Return [X, Y] of the center of cell containing provided text 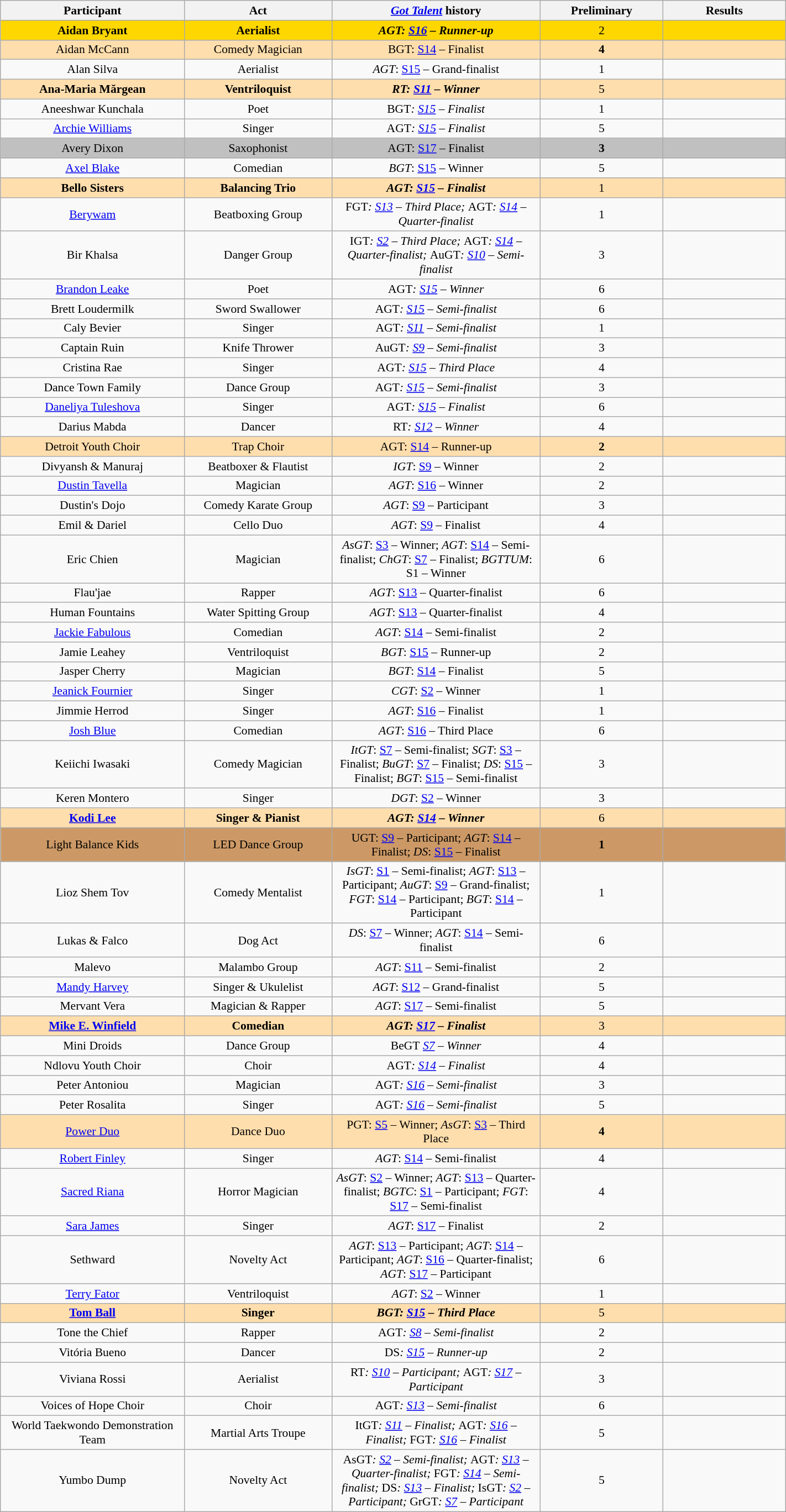
Viviana Rossi [93, 1379]
AGT: S13 – Semi-finalist [436, 1406]
Mike E. Winfield [93, 1026]
UGT: S9 – Participant; AGT: S14 – Finalist; DS: S15 – Finalist [436, 844]
Mervant Vera [93, 1006]
ItGT: S7 – Semi-finalist; SGT: S3 – Finalist; BuGT: S7 – Finalist; DS: S15 – Finalist; BGT: S15 – Semi-finalist [436, 765]
Ana-Maria Mărgean [93, 90]
AsGT: S2 – Semi-finalist; AGT: S13 – Quarter-finalist; FGT: S14 – Semi-finalist; DS: S13 – Finalist; IsGT: S2 – Participant; GrGT: S7 – Participant [436, 1481]
AGT: S14 – Finalist [436, 1065]
Human Fountains [93, 613]
Sacred Riana [93, 1193]
Kodi Lee [93, 818]
Beatboxing Group [258, 214]
AGT: S16 – Runner-up [436, 30]
Flau'jae [93, 593]
Jasper Cherry [93, 671]
Detroit Youth Choir [93, 447]
Malambo Group [258, 967]
Cello Duo [258, 526]
Got Talent history [436, 11]
Bir Khalsa [93, 255]
Act [258, 11]
Keiichi Iwasaki [93, 765]
AGT: S16 – Winner [436, 486]
Emil & Dariel [93, 526]
FGT: S13 – Third Place; AGT: S14 – Quarter-finalist [436, 214]
Peter Antoniou [93, 1085]
Eric Chien [93, 559]
RT: S12 – Winner [436, 427]
Sara James [93, 1226]
AGT: S14 – Winner [436, 818]
AGT: S9 – Finalist [436, 526]
Cristina Rae [93, 368]
AGT: S9 – Participant [436, 506]
Singer & Ukulelist [258, 987]
Aidan McCann [93, 50]
Keren Montero [93, 799]
Captain Ruin [93, 348]
Water Spitting Group [258, 613]
Josh Blue [93, 731]
Alan Silva [93, 70]
Saxophonist [258, 149]
Comedy Mentalist [258, 893]
AGT: S8 – Semi-finalist [436, 1333]
Dance Town Family [93, 387]
Lioz Shem Tov [93, 893]
Darius Mabda [93, 427]
Malevo [93, 967]
IGT: S9 – Winner [436, 466]
LED Dance Group [258, 844]
Light Balance Kids [93, 844]
AGT: S16 – Third Place [436, 731]
Tone the Chief [93, 1333]
Tom Ball [93, 1313]
IsGT: S1 – Semi-finalist; AGT: S13 – Participant; AuGT: S9 – Grand-finalist; FGT: S14 – Participant; BGT: S14 – Participant [436, 893]
Martial Arts Troupe [258, 1432]
DS: S15 – Runner-up [436, 1353]
Mini Droids [93, 1046]
Danger Group [258, 255]
Dustin Tavella [93, 486]
AGT: S2 – Winner [436, 1294]
Jamie Leahey [93, 652]
Power Duo [93, 1132]
Vitória Bueno [93, 1353]
Berywam [93, 214]
Aidan Bryant [93, 30]
Voices of Hope Choir [93, 1406]
Balancing Trio [258, 188]
Bello Sisters [93, 188]
DS: S7 – Winner; AGT: S14 – Semi-finalist [436, 941]
RT: S11 – Winner [436, 90]
Sword Swallower [258, 309]
CGT: S2 – Winner [436, 691]
Jeanick Fournier [93, 691]
AGT: S12 – Grand-finalist [436, 987]
Magician & Rapper [258, 1006]
Results [724, 11]
Terry Fator [93, 1294]
Horror Magician [258, 1193]
Dance Duo [258, 1132]
AGT: S15 – Third Place [436, 368]
Knife Thrower [258, 348]
AGT: S14 – Runner-up [436, 447]
Jimmie Herrod [93, 711]
BGT: S15 – Runner-up [436, 652]
Axel Blake [93, 168]
AuGT: S9 – Semi-finalist [436, 348]
Brandon Leake [93, 289]
AGT: S17 – Semi-finalist [436, 1006]
BGT: S15 – Third Place [436, 1313]
RT: S10 – Participant; AGT: S17 – Participant [436, 1379]
AGT: S15 – Grand-finalist [436, 70]
Mandy Harvey [93, 987]
Participant [93, 11]
Jackie Fabulous [93, 632]
Aneeshwar Kunchala [93, 109]
Comedy Karate Group [258, 506]
AsGT: S3 – Winner; AGT: S14 – Semi-finalist; ChGT: S7 – Finalist; BGTTUM: S1 – Winner [436, 559]
Beatboxer & Flautist [258, 466]
Dog Act [258, 941]
Divyansh & Manuraj [93, 466]
Sethward [93, 1260]
Caly Bevier [93, 328]
Yumbo Dump [93, 1481]
BeGT S7 – Winner [436, 1046]
BGT: S15 – Winner [436, 168]
Avery Dixon [93, 149]
World Taekwondo Demonstration Team [93, 1432]
AGT: S13 – Participant; AGT: S14 – Participant; AGT: S16 – Quarter-finalist; AGT: S17 – Participant [436, 1260]
AGT: S15 – Winner [436, 289]
PGT: S5 – Winner; AsGT: S3 – Third Place [436, 1132]
Robert Finley [93, 1158]
Peter Rosalita [93, 1105]
Brett Loudermilk [93, 309]
IGT: S2 – Third Place; AGT: S14 – Quarter-finalist; AuGT: S10 – Semi-finalist [436, 255]
Preliminary [601, 11]
Singer & Pianist [258, 818]
AsGT: S2 – Winner; AGT: S13 – Quarter-finalist; BGTC: S1 – Participant; FGT: S17 – Semi-finalist [436, 1193]
Dustin's Dojo [93, 506]
Lukas & Falco [93, 941]
ItGT: S11 – Finalist; AGT: S16 – Finalist; FGT: S16 – Finalist [436, 1432]
AGT: S16 – Finalist [436, 711]
BGT: S15 – Finalist [436, 109]
Trap Choir [258, 447]
DGT: S2 – Winner [436, 799]
Daneliya Tuleshova [93, 407]
Ndlovu Youth Choir [93, 1065]
Archie Williams [93, 129]
